Extract the [X, Y] coordinate from the center of the cell holding the provided text.  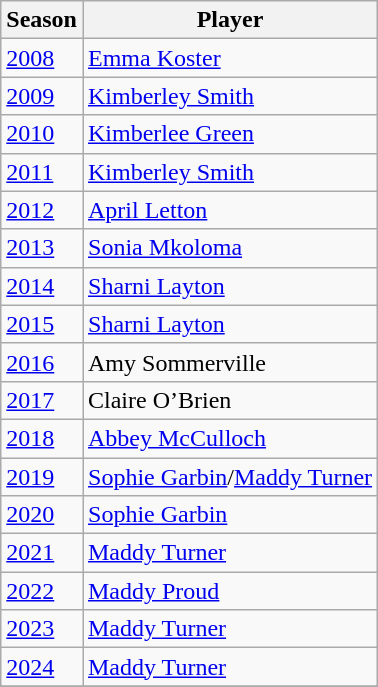
2023 [42, 629]
Season [42, 20]
Emma Koster [230, 58]
2019 [42, 477]
Sophie Garbin [230, 515]
2008 [42, 58]
2021 [42, 553]
Player [230, 20]
Abbey McCulloch [230, 438]
2018 [42, 438]
2015 [42, 324]
2020 [42, 515]
Kimberlee Green [230, 134]
April Letton [230, 210]
Claire O’Brien [230, 400]
2009 [42, 96]
2010 [42, 134]
Amy Sommerville [230, 362]
2014 [42, 286]
2012 [42, 210]
2016 [42, 362]
2011 [42, 172]
Maddy Proud [230, 591]
2024 [42, 667]
2017 [42, 400]
Sophie Garbin/Maddy Turner [230, 477]
2013 [42, 248]
2022 [42, 591]
Sonia Mkoloma [230, 248]
